Extract the (x, y) coordinate from the center of the cell holding the provided text.  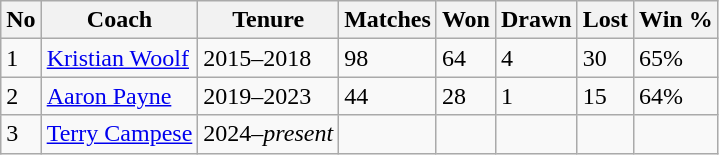
2024–present (268, 134)
30 (605, 58)
3 (21, 134)
2015–2018 (268, 58)
No (21, 20)
28 (466, 96)
Won (466, 20)
Win % (676, 20)
Coach (120, 20)
Terry Campese (120, 134)
2 (21, 96)
98 (388, 58)
64% (676, 96)
65% (676, 58)
4 (536, 58)
Aaron Payne (120, 96)
Drawn (536, 20)
Tenure (268, 20)
15 (605, 96)
64 (466, 58)
2019–2023 (268, 96)
Lost (605, 20)
Matches (388, 20)
Kristian Woolf (120, 58)
44 (388, 96)
